For the text-containing cell, return its midpoint in (x, y) coordinate format. 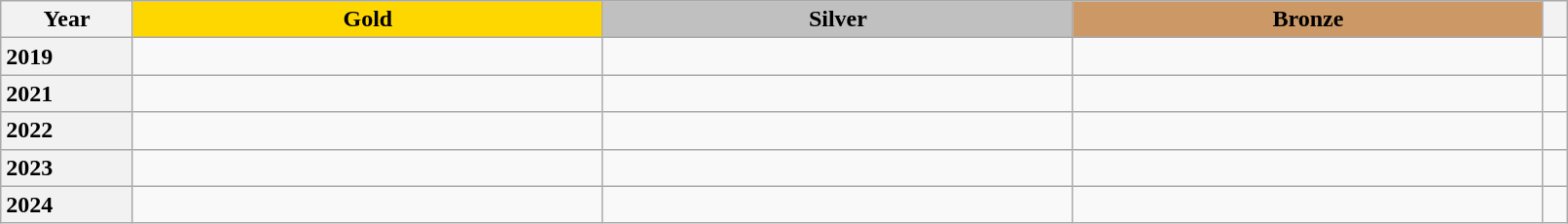
2021 (67, 93)
Year (67, 19)
Gold (368, 19)
Bronze (1308, 19)
2022 (67, 131)
2019 (67, 56)
2023 (67, 168)
Silver (837, 19)
2024 (67, 205)
